Locate the cell with the specified text and output its (X, Y) center coordinate. 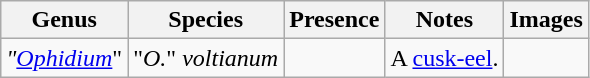
Genus (64, 20)
Species (206, 20)
Images (546, 20)
"Ophidium" (64, 58)
A cusk-eel. (444, 58)
"O." voltianum (206, 58)
Presence (334, 20)
Notes (444, 20)
